Detect which cell encompasses the target text, then output its [x, y] center coordinate. 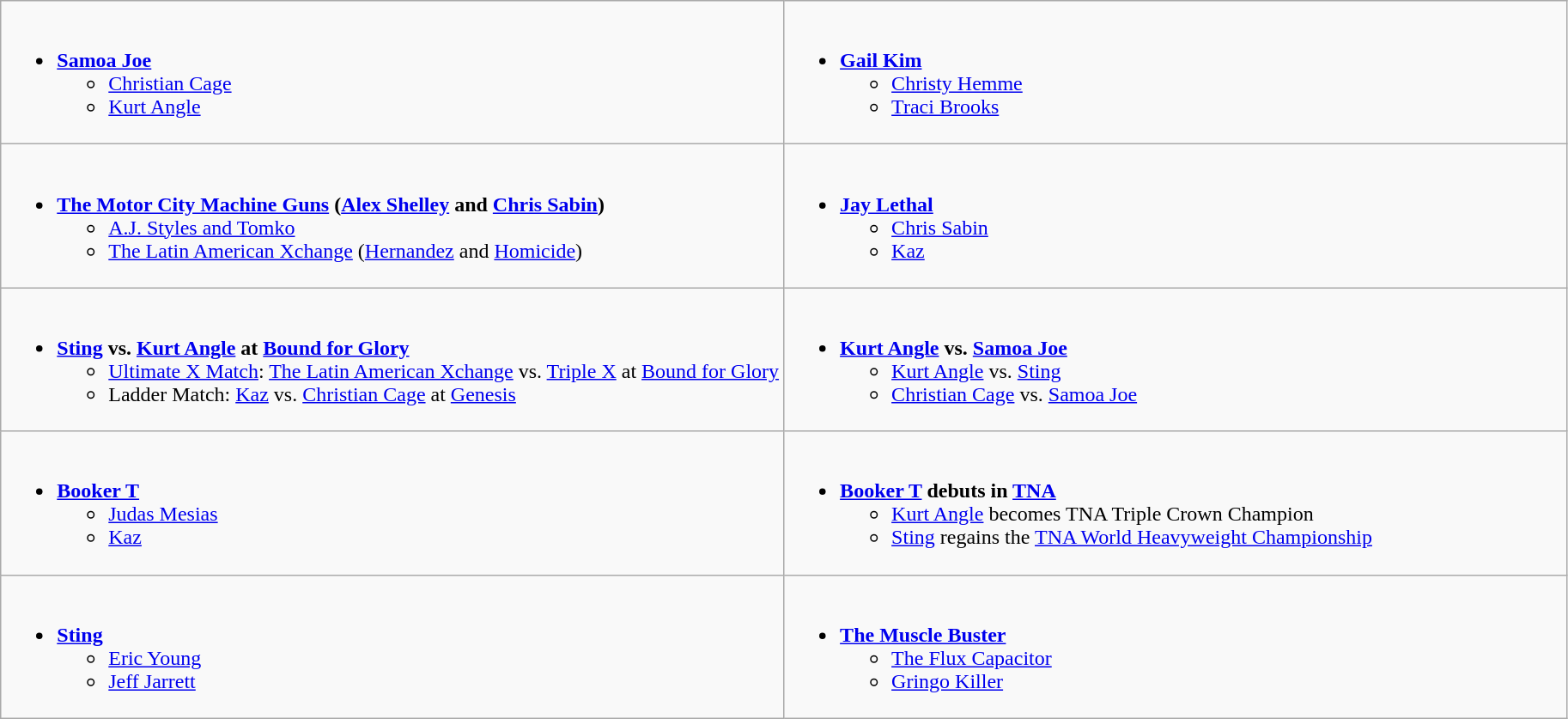
Booker T debuts in TNAKurt Angle becomes TNA Triple Crown ChampionSting regains the TNA World Heavyweight Championship [1176, 503]
The Motor City Machine Guns (Alex Shelley and Chris Sabin)A.J. Styles and TomkoThe Latin American Xchange (Hernandez and Homicide) [392, 216]
The Muscle BusterThe Flux CapacitorGringo Killer [1176, 646]
Samoa JoeChristian CageKurt Angle [392, 72]
Kurt Angle vs. Samoa JoeKurt Angle vs. StingChristian Cage vs. Samoa Joe [1176, 359]
Booker TJudas MesiasKaz [392, 503]
Gail KimChristy HemmeTraci Brooks [1176, 72]
StingEric YoungJeff Jarrett [392, 646]
Jay LethalChris SabinKaz [1176, 216]
